Scan for the cell matching the given text and deliver its (x, y) coordinate at center. 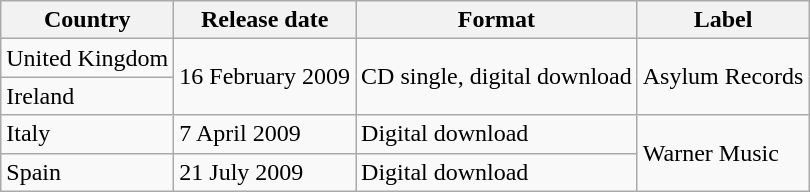
Italy (88, 134)
7 April 2009 (265, 134)
Warner Music (723, 153)
21 July 2009 (265, 172)
United Kingdom (88, 58)
Asylum Records (723, 77)
Country (88, 20)
Ireland (88, 96)
Label (723, 20)
Format (497, 20)
CD single, digital download (497, 77)
16 February 2009 (265, 77)
Release date (265, 20)
Spain (88, 172)
